Detect which cell encompasses the target text, then output its (X, Y) center coordinate. 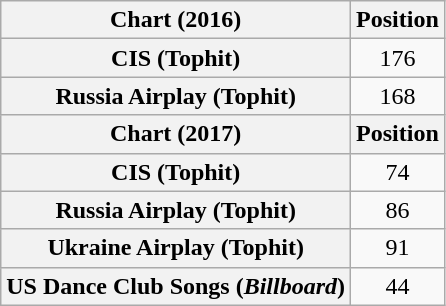
Chart (2017) (176, 134)
44 (398, 286)
Chart (2016) (176, 20)
US Dance Club Songs (Billboard) (176, 286)
168 (398, 96)
Ukraine Airplay (Tophit) (176, 248)
91 (398, 248)
86 (398, 210)
176 (398, 58)
74 (398, 172)
